Provide the (x, y) coordinate of the cell's center where the given text is located.  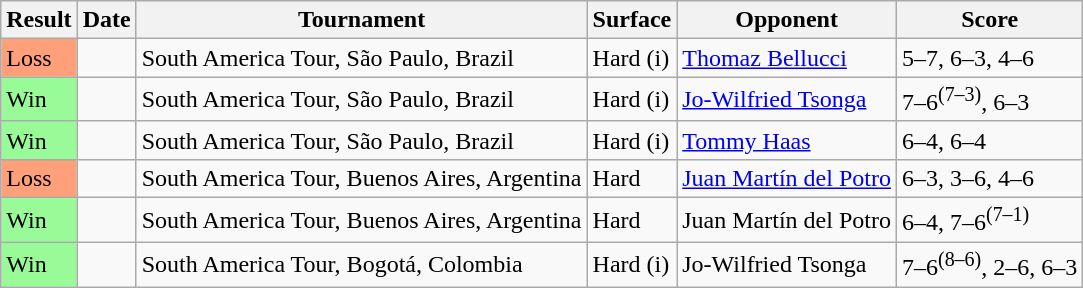
6–4, 7–6(7–1) (989, 220)
Score (989, 20)
Date (106, 20)
Result (39, 20)
6–4, 6–4 (989, 140)
Thomaz Bellucci (787, 58)
Tommy Haas (787, 140)
Surface (632, 20)
7–6(8–6), 2–6, 6–3 (989, 264)
6–3, 3–6, 4–6 (989, 178)
Tournament (362, 20)
5–7, 6–3, 4–6 (989, 58)
South America Tour, Bogotá, Colombia (362, 264)
7–6(7–3), 6–3 (989, 100)
Opponent (787, 20)
